Extract the [x, y] coordinate from the center of the cell holding the provided text.  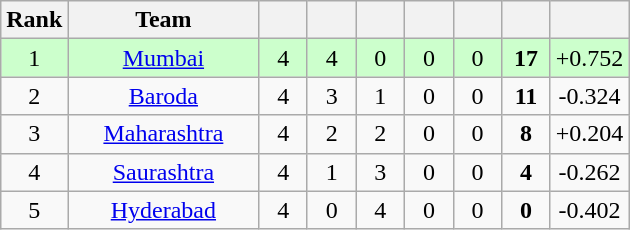
-0.262 [590, 172]
Rank [34, 20]
17 [526, 58]
Mumbai [164, 58]
-0.402 [590, 210]
Saurashtra [164, 172]
Team [164, 20]
Baroda [164, 96]
+0.752 [590, 58]
Maharashtra [164, 134]
Hyderabad [164, 210]
11 [526, 96]
+0.204 [590, 134]
8 [526, 134]
-0.324 [590, 96]
5 [34, 210]
